Return [X, Y] of the center of cell containing provided text 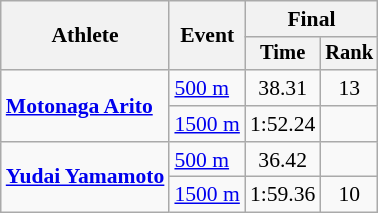
Final [312, 19]
Motonaga Arito [86, 106]
Rank [349, 54]
38.31 [282, 88]
36.42 [282, 160]
Time [282, 54]
10 [349, 195]
Event [206, 36]
1:52.24 [282, 124]
Athlete [86, 36]
13 [349, 88]
Yudai Yamamoto [86, 178]
1:59.36 [282, 195]
